Capture the cell that displays the provided text and extract its [X, Y] central coordinate. 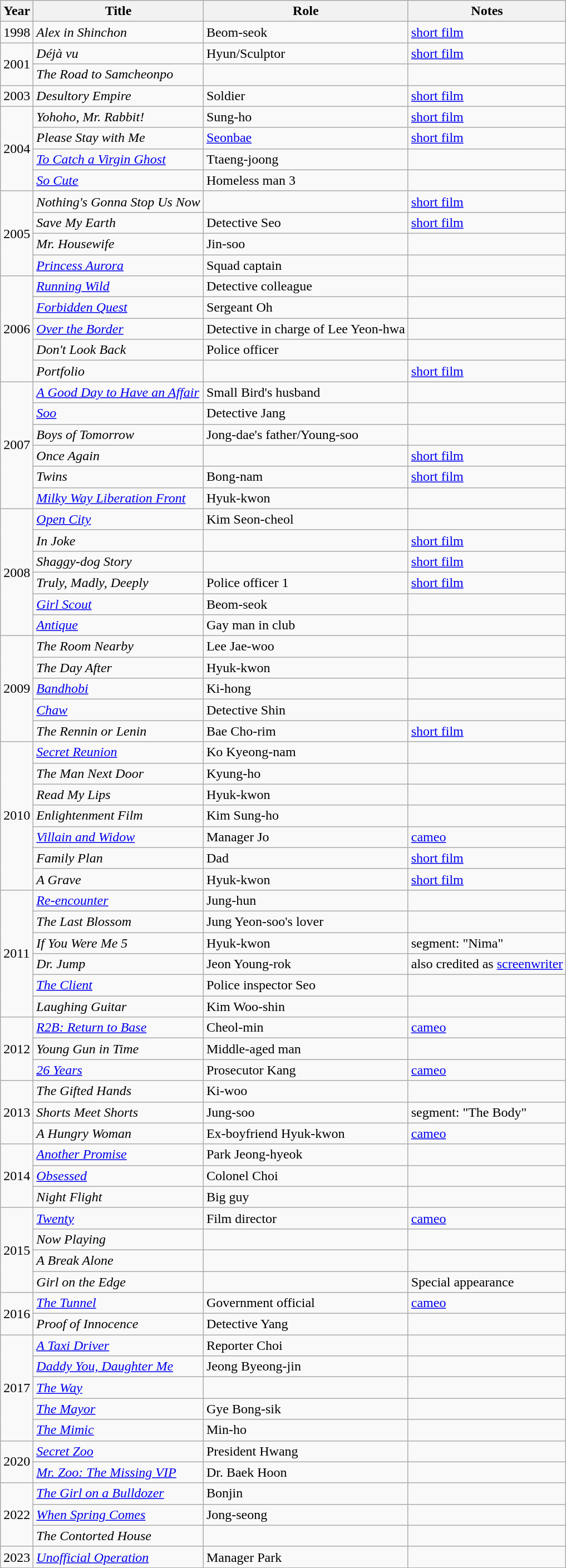
Colonel Choi [306, 1176]
The Day After [119, 668]
Déjà vu [119, 53]
Mr. Housewife [119, 244]
Villain and Widow [119, 837]
Boys of Tomorrow [119, 435]
Secret Reunion [119, 752]
Title [119, 11]
Yohoho, Mr. Rabbit! [119, 117]
Dr. Baek Hoon [306, 1472]
A Hungry Woman [119, 1133]
Another Promise [119, 1155]
2003 [17, 96]
Jeon Young-rok [306, 964]
Min-ho [306, 1430]
segment: "The Body" [487, 1112]
Milky Way Liberation Front [119, 498]
Kim Sung-ho [306, 816]
Forbidden Quest [119, 308]
Desultory Empire [119, 96]
Dad [306, 858]
Sergeant Oh [306, 308]
Manager Jo [306, 837]
Twins [119, 477]
Princess Aurora [119, 265]
Read My Lips [119, 795]
Kyung-ho [306, 773]
Jung Yeon-soo's lover [306, 921]
Detective Jang [306, 413]
Obsessed [119, 1176]
Family Plan [119, 858]
Shorts Meet Shorts [119, 1112]
Portfolio [119, 371]
Cheol-min [306, 1028]
The Girl on a Bulldozer [119, 1493]
Jong-seong [306, 1515]
2017 [17, 1388]
Middle-aged man [306, 1049]
The Way [119, 1388]
So Cute [119, 180]
President Hwang [306, 1451]
2004 [17, 149]
A Good Day to Have an Affair [119, 392]
2015 [17, 1250]
Kim Seon-cheol [306, 519]
Police officer 1 [306, 583]
Jin-soo [306, 244]
Girl Scout [119, 604]
A Taxi Driver [119, 1345]
A Break Alone [119, 1260]
The Rennin or Lenin [119, 731]
Laughing Guitar [119, 1007]
Once Again [119, 456]
Seonbae [306, 138]
Don't Look Back [119, 350]
The Mayor [119, 1409]
Jeong Byeong-jin [306, 1367]
Mr. Zoo: The Missing VIP [119, 1472]
Bandhobi [119, 689]
Secret Zoo [119, 1451]
Detective Shin [306, 710]
Jung-hun [306, 900]
Unofficial Operation [119, 1557]
Now Playing [119, 1239]
Twenty [119, 1218]
2012 [17, 1049]
2009 [17, 689]
Truly, Madly, Deeply [119, 583]
2016 [17, 1314]
Detective Yang [306, 1324]
Detective colleague [306, 287]
Girl on the Edge [119, 1281]
The Road to Samcheonpo [119, 75]
Lee Jae-woo [306, 647]
The Mimic [119, 1430]
Chaw [119, 710]
2010 [17, 816]
Reporter Choi [306, 1345]
Big guy [306, 1197]
Enlightenment Film [119, 816]
Young Gun in Time [119, 1049]
2006 [17, 329]
Bae Cho-rim [306, 731]
The Gifted Hands [119, 1091]
Detective in charge of Lee Yeon-hwa [306, 329]
When Spring Comes [119, 1515]
Re-encounter [119, 900]
Special appearance [487, 1281]
2022 [17, 1515]
Notes [487, 11]
Park Jeong-hyeok [306, 1155]
R2B: Return to Base [119, 1028]
The Room Nearby [119, 647]
Bong-nam [306, 477]
Antique [119, 625]
Jung-soo [306, 1112]
The Last Blossom [119, 921]
Ttaeng-joong [306, 159]
Sung-ho [306, 117]
Jong-dae's father/Young-soo [306, 435]
Save My Earth [119, 223]
Prosecutor Kang [306, 1070]
Shaggy-dog Story [119, 561]
Manager Park [306, 1557]
To Catch a Virgin Ghost [119, 159]
Proof of Innocence [119, 1324]
Nothing's Gonna Stop Us Now [119, 201]
Dr. Jump [119, 964]
2005 [17, 233]
Kim Woo-shin [306, 1007]
In Joke [119, 540]
Bonjin [306, 1493]
Daddy You, Daughter Me [119, 1367]
A Grave [119, 879]
Year [17, 11]
Open City [119, 519]
2011 [17, 953]
Police inspector Seo [306, 985]
Night Flight [119, 1197]
The Contorted House [119, 1536]
Running Wild [119, 287]
2023 [17, 1557]
Government official [306, 1303]
segment: "Nima" [487, 943]
Police officer [306, 350]
Ki-woo [306, 1091]
Squad captain [306, 265]
Over the Border [119, 329]
Hyun/Sculptor [306, 53]
If You Were Me 5 [119, 943]
26 Years [119, 1070]
also credited as screenwriter [487, 964]
2020 [17, 1462]
Soo [119, 413]
1998 [17, 32]
Ko Kyeong-nam [306, 752]
Homeless man 3 [306, 180]
Soldier [306, 96]
2014 [17, 1176]
Role [306, 11]
2013 [17, 1112]
The Tunnel [119, 1303]
Gye Bong-sik [306, 1409]
The Man Next Door [119, 773]
2007 [17, 445]
Please Stay with Me [119, 138]
Ex-boyfriend Hyuk-kwon [306, 1133]
Detective Seo [306, 223]
Ki-hong [306, 689]
The Client [119, 985]
Small Bird's husband [306, 392]
Film director [306, 1218]
Alex in Shinchon [119, 32]
2008 [17, 572]
2001 [17, 64]
Gay man in club [306, 625]
